From the cell containing the given text, extract its center point as (x, y) coordinate. 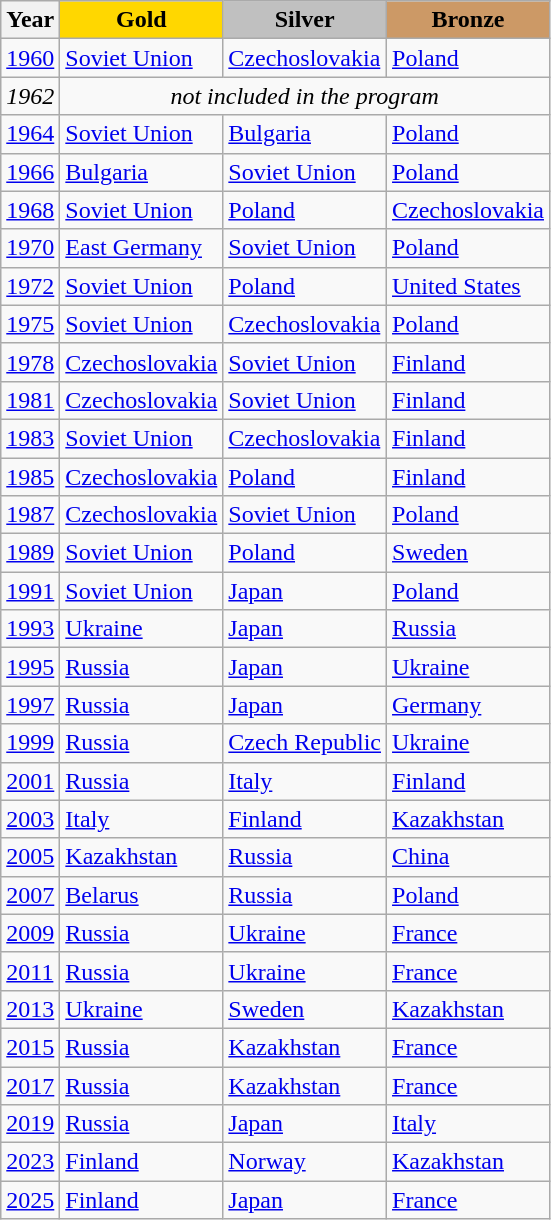
2009 (30, 933)
Norway (305, 1162)
1962 (30, 96)
1993 (30, 629)
2007 (30, 895)
1999 (30, 743)
1966 (30, 172)
2013 (30, 1009)
1987 (30, 515)
1985 (30, 477)
1995 (30, 667)
1970 (30, 248)
2017 (30, 1085)
1981 (30, 400)
2023 (30, 1162)
2019 (30, 1124)
2003 (30, 819)
United States (468, 286)
2025 (30, 1200)
2005 (30, 857)
Czech Republic (305, 743)
1960 (30, 58)
1968 (30, 210)
2011 (30, 971)
1972 (30, 286)
Belarus (142, 895)
1983 (30, 438)
not included in the program (305, 96)
Silver (305, 20)
1975 (30, 324)
2015 (30, 1047)
1978 (30, 362)
1991 (30, 591)
Bronze (468, 20)
China (468, 857)
Year (30, 20)
1997 (30, 705)
Germany (468, 705)
1964 (30, 134)
East Germany (142, 248)
Gold (142, 20)
2001 (30, 781)
1989 (30, 553)
